Capture the cell that displays the provided text and extract its [x, y] central coordinate. 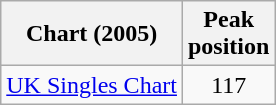
Peakposition [228, 34]
Chart (2005) [92, 34]
UK Singles Chart [92, 85]
117 [228, 85]
